Pinpoint the cell where the given text exists, returning its [X, Y] midpoint coordinate. 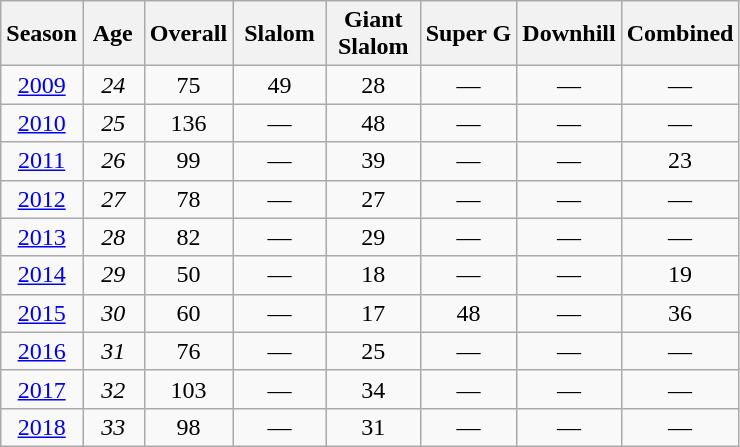
Downhill [569, 34]
49 [280, 85]
82 [188, 237]
18 [373, 275]
75 [188, 85]
2015 [42, 313]
Overall [188, 34]
19 [680, 275]
33 [113, 427]
26 [113, 161]
Season [42, 34]
Age [113, 34]
36 [680, 313]
2014 [42, 275]
Super G [468, 34]
50 [188, 275]
Combined [680, 34]
98 [188, 427]
39 [373, 161]
24 [113, 85]
60 [188, 313]
103 [188, 389]
30 [113, 313]
2017 [42, 389]
2013 [42, 237]
2010 [42, 123]
99 [188, 161]
78 [188, 199]
2011 [42, 161]
Slalom [280, 34]
17 [373, 313]
2018 [42, 427]
136 [188, 123]
32 [113, 389]
76 [188, 351]
Giant Slalom [373, 34]
2016 [42, 351]
34 [373, 389]
2009 [42, 85]
2012 [42, 199]
23 [680, 161]
